Find where the given text appears and provide that cell's center as (X, Y) coordinate. 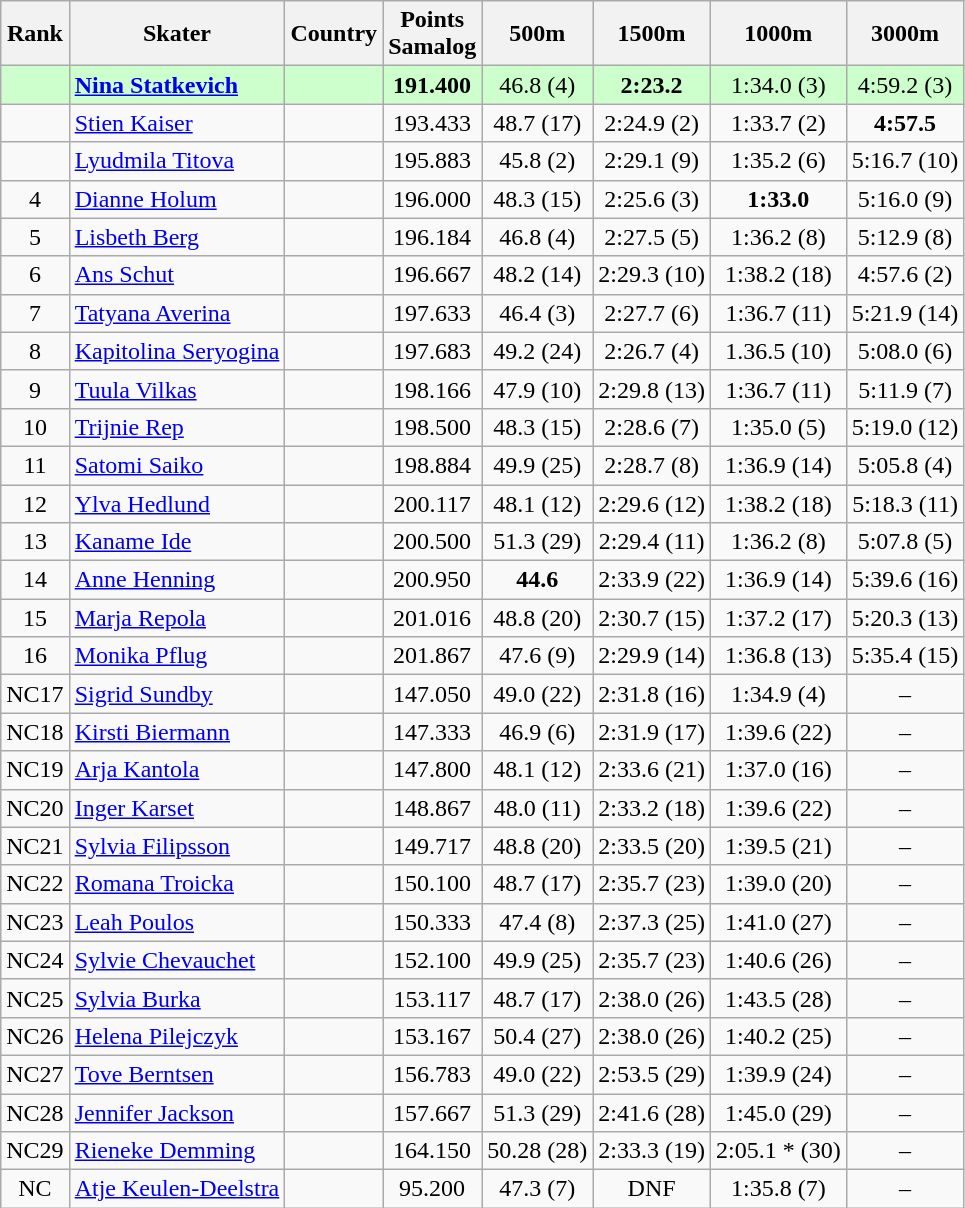
NC28 (35, 1113)
NC (35, 1189)
1:45.0 (29) (778, 1113)
2:29.3 (10) (652, 275)
152.100 (432, 960)
157.667 (432, 1113)
Nina Statkevich (177, 85)
5:11.9 (7) (905, 389)
1:33.7 (2) (778, 123)
200.500 (432, 542)
NC20 (35, 808)
1:39.5 (21) (778, 846)
Rieneke Demming (177, 1151)
10 (35, 427)
Atje Keulen-Deelstra (177, 1189)
Romana Troicka (177, 884)
2:28.6 (7) (652, 427)
48.0 (11) (538, 808)
147.050 (432, 694)
1:41.0 (27) (778, 922)
2:31.9 (17) (652, 732)
NC18 (35, 732)
1500m (652, 34)
47.6 (9) (538, 656)
Sylvia Filipsson (177, 846)
2:29.4 (11) (652, 542)
48.2 (14) (538, 275)
8 (35, 351)
5:18.3 (11) (905, 503)
2:26.7 (4) (652, 351)
Skater (177, 34)
148.867 (432, 808)
Tuula Vilkas (177, 389)
198.884 (432, 465)
197.683 (432, 351)
15 (35, 618)
DNF (652, 1189)
1000m (778, 34)
NC29 (35, 1151)
2:24.9 (2) (652, 123)
197.633 (432, 313)
1:36.8 (13) (778, 656)
NC26 (35, 1036)
193.433 (432, 123)
1:35.2 (6) (778, 161)
NC24 (35, 960)
Lyudmila Titova (177, 161)
198.166 (432, 389)
Helena Pilejczyk (177, 1036)
195.883 (432, 161)
2:53.5 (29) (652, 1074)
191.400 (432, 85)
150.100 (432, 884)
NC22 (35, 884)
7 (35, 313)
95.200 (432, 1189)
Dianne Holum (177, 199)
Lisbeth Berg (177, 237)
2:27.7 (6) (652, 313)
47.4 (8) (538, 922)
Kapitolina Seryogina (177, 351)
5:39.6 (16) (905, 580)
44.6 (538, 580)
Trijnie Rep (177, 427)
156.783 (432, 1074)
198.500 (432, 427)
5:35.4 (15) (905, 656)
1:39.9 (24) (778, 1074)
201.016 (432, 618)
1:34.0 (3) (778, 85)
Country (334, 34)
11 (35, 465)
Jennifer Jackson (177, 1113)
1:37.0 (16) (778, 770)
49.2 (24) (538, 351)
2:29.6 (12) (652, 503)
196.000 (432, 199)
Arja Kantola (177, 770)
5:16.7 (10) (905, 161)
Leah Poulos (177, 922)
47.9 (10) (538, 389)
5:21.9 (14) (905, 313)
153.117 (432, 998)
NC19 (35, 770)
4:59.2 (3) (905, 85)
149.717 (432, 846)
Satomi Saiko (177, 465)
196.184 (432, 237)
5:05.8 (4) (905, 465)
NC21 (35, 846)
1:33.0 (778, 199)
201.867 (432, 656)
Ans Schut (177, 275)
2:29.8 (13) (652, 389)
12 (35, 503)
5:08.0 (6) (905, 351)
NC23 (35, 922)
5:20.3 (13) (905, 618)
4 (35, 199)
500m (538, 34)
1:37.2 (17) (778, 618)
147.333 (432, 732)
1:34.9 (4) (778, 694)
2:33.9 (22) (652, 580)
Marja Repola (177, 618)
150.333 (432, 922)
200.117 (432, 503)
5:19.0 (12) (905, 427)
47.3 (7) (538, 1189)
2:33.3 (19) (652, 1151)
1:35.8 (7) (778, 1189)
1:35.0 (5) (778, 427)
2:27.5 (5) (652, 237)
3000m (905, 34)
4:57.5 (905, 123)
16 (35, 656)
13 (35, 542)
Kaname Ide (177, 542)
6 (35, 275)
Sylvie Chevauchet (177, 960)
Sylvia Burka (177, 998)
2:41.6 (28) (652, 1113)
1:39.0 (20) (778, 884)
1:40.2 (25) (778, 1036)
46.9 (6) (538, 732)
14 (35, 580)
2:30.7 (15) (652, 618)
NC27 (35, 1074)
1.36.5 (10) (778, 351)
2:23.2 (652, 85)
4:57.6 (2) (905, 275)
2:05.1 * (30) (778, 1151)
153.167 (432, 1036)
5 (35, 237)
NC17 (35, 694)
2:37.3 (25) (652, 922)
2:33.5 (20) (652, 846)
Sigrid Sundby (177, 694)
Kirsti Biermann (177, 732)
Stien Kaiser (177, 123)
5:12.9 (8) (905, 237)
45.8 (2) (538, 161)
Monika Pflug (177, 656)
NC25 (35, 998)
2:28.7 (8) (652, 465)
Tatyana Averina (177, 313)
196.667 (432, 275)
2:29.1 (9) (652, 161)
2:33.2 (18) (652, 808)
Ylva Hedlund (177, 503)
46.4 (3) (538, 313)
147.800 (432, 770)
50.4 (27) (538, 1036)
Inger Karset (177, 808)
1:43.5 (28) (778, 998)
50.28 (28) (538, 1151)
2:29.9 (14) (652, 656)
9 (35, 389)
5:16.0 (9) (905, 199)
2:31.8 (16) (652, 694)
Tove Berntsen (177, 1074)
2:33.6 (21) (652, 770)
Rank (35, 34)
164.150 (432, 1151)
Points Samalog (432, 34)
1:40.6 (26) (778, 960)
200.950 (432, 580)
Anne Henning (177, 580)
2:25.6 (3) (652, 199)
5:07.8 (5) (905, 542)
